Find where the given text appears and provide that cell's center as [x, y] coordinate. 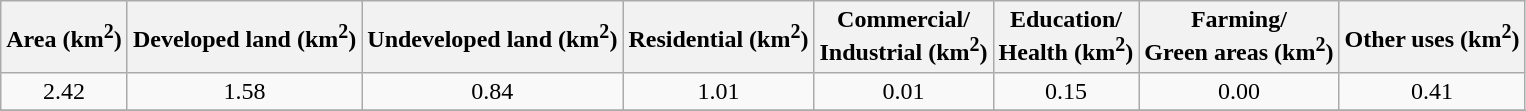
Other uses (km2) [1432, 37]
Area (km2) [64, 37]
2.42 [64, 91]
Education/ Health (km2) [1066, 37]
Residential (km2) [718, 37]
Commercial/ Industrial (km2) [904, 37]
1.58 [244, 91]
Undeveloped land (km2) [492, 37]
0.84 [492, 91]
0.15 [1066, 91]
0.41 [1432, 91]
Developed land (km2) [244, 37]
1.01 [718, 91]
Farming/ Green areas (km2) [1239, 37]
0.00 [1239, 91]
0.01 [904, 91]
